Find where the given text appears and provide that cell's center as [X, Y] coordinate. 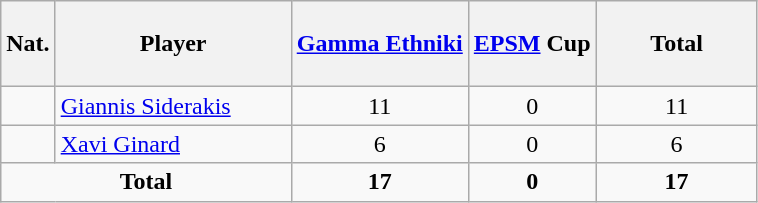
Gamma Ethniki [380, 44]
EPSM Cup [532, 44]
Player [173, 44]
Xavi Ginard [173, 144]
Nat. [28, 44]
Giannis Siderakis [173, 106]
